Provide the [X, Y] coordinate of the cell's center where the given text is located.  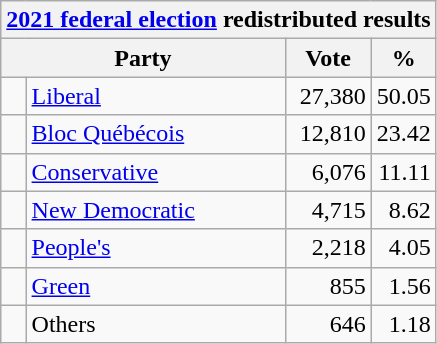
Conservative [156, 172]
% [404, 58]
1.56 [404, 286]
Others [156, 324]
4.05 [404, 248]
Vote [328, 58]
8.62 [404, 210]
12,810 [328, 134]
4,715 [328, 210]
New Democratic [156, 210]
2,218 [328, 248]
23.42 [404, 134]
27,380 [328, 96]
Green [156, 286]
6,076 [328, 172]
Liberal [156, 96]
50.05 [404, 96]
646 [328, 324]
1.18 [404, 324]
855 [328, 286]
People's [156, 248]
2021 federal election redistributed results [218, 20]
Bloc Québécois [156, 134]
Party [143, 58]
11.11 [404, 172]
